Search for the cell housing the specified text and yield its (x, y) center coordinate. 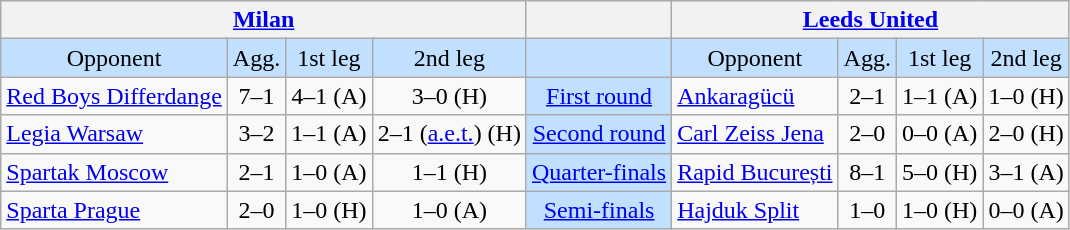
3–1 (A) (1026, 172)
5–0 (H) (939, 172)
Quarter-finals (598, 172)
Semi-finals (598, 210)
3–0 (H) (449, 96)
Red Boys Differdange (114, 96)
Leeds United (871, 20)
4–1 (A) (329, 96)
1–0 (867, 210)
Milan (264, 20)
Sparta Prague (114, 210)
Carl Zeiss Jena (755, 134)
8–1 (867, 172)
First round (598, 96)
1–1 (H) (449, 172)
Rapid București (755, 172)
Legia Warsaw (114, 134)
7–1 (256, 96)
Hajduk Split (755, 210)
Second round (598, 134)
2–0 (H) (1026, 134)
3–2 (256, 134)
Ankaragücü (755, 96)
Spartak Moscow (114, 172)
2–1 (a.e.t.) (H) (449, 134)
